Search for the cell housing the specified text and yield its [x, y] center coordinate. 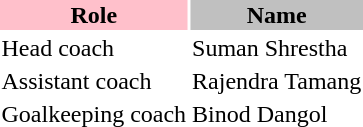
Name [277, 15]
Assistant coach [94, 81]
Head coach [94, 48]
Role [94, 15]
Suman Shrestha [277, 48]
Rajendra Tamang [277, 81]
